Detect which cell encompasses the target text, then output its [X, Y] center coordinate. 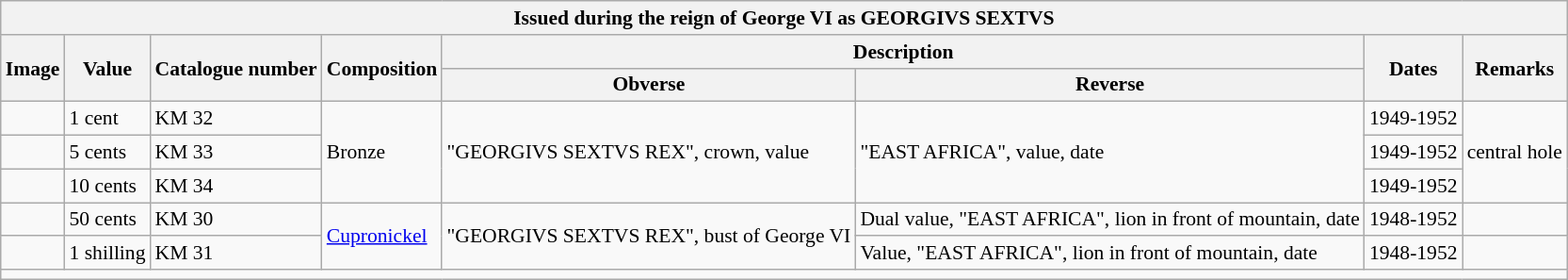
Composition [382, 68]
KM 34 [236, 186]
Issued during the reign of George VI as GEORGIVS SEXTVS [784, 18]
Dual value, "EAST AFRICA", lion in front of mountain, date [1109, 220]
"EAST AFRICA", value, date [1109, 153]
Image [33, 68]
Obverse [648, 85]
50 cents [107, 220]
KM 32 [236, 119]
5 cents [107, 153]
10 cents [107, 186]
Remarks [1514, 68]
central hole [1514, 153]
1 cent [107, 119]
Reverse [1109, 85]
"GEORGIVS SEXTVS REX", bust of George VI [648, 236]
"GEORGIVS SEXTVS REX", crown, value [648, 153]
Cupronickel [382, 236]
Description [902, 52]
Catalogue number [236, 68]
KM 30 [236, 220]
Bronze [382, 153]
Value [107, 68]
KM 31 [236, 254]
Dates [1414, 68]
KM 33 [236, 153]
1 shilling [107, 254]
Value, "EAST AFRICA", lion in front of mountain, date [1109, 254]
